Output the (X, Y) coordinate of the center of the cell containing the given text.  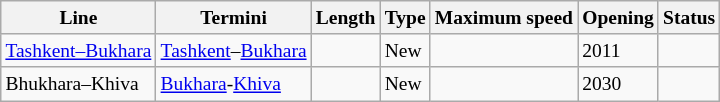
2030 (618, 84)
Line (78, 18)
Termini (234, 18)
Length (346, 18)
2011 (618, 50)
Bhukhara–Khiva (78, 84)
Status (688, 18)
Bukhara-Khiva (234, 84)
Type (405, 18)
Opening (618, 18)
Maximum speed (504, 18)
